Capture the cell that displays the provided text and extract its [X, Y] central coordinate. 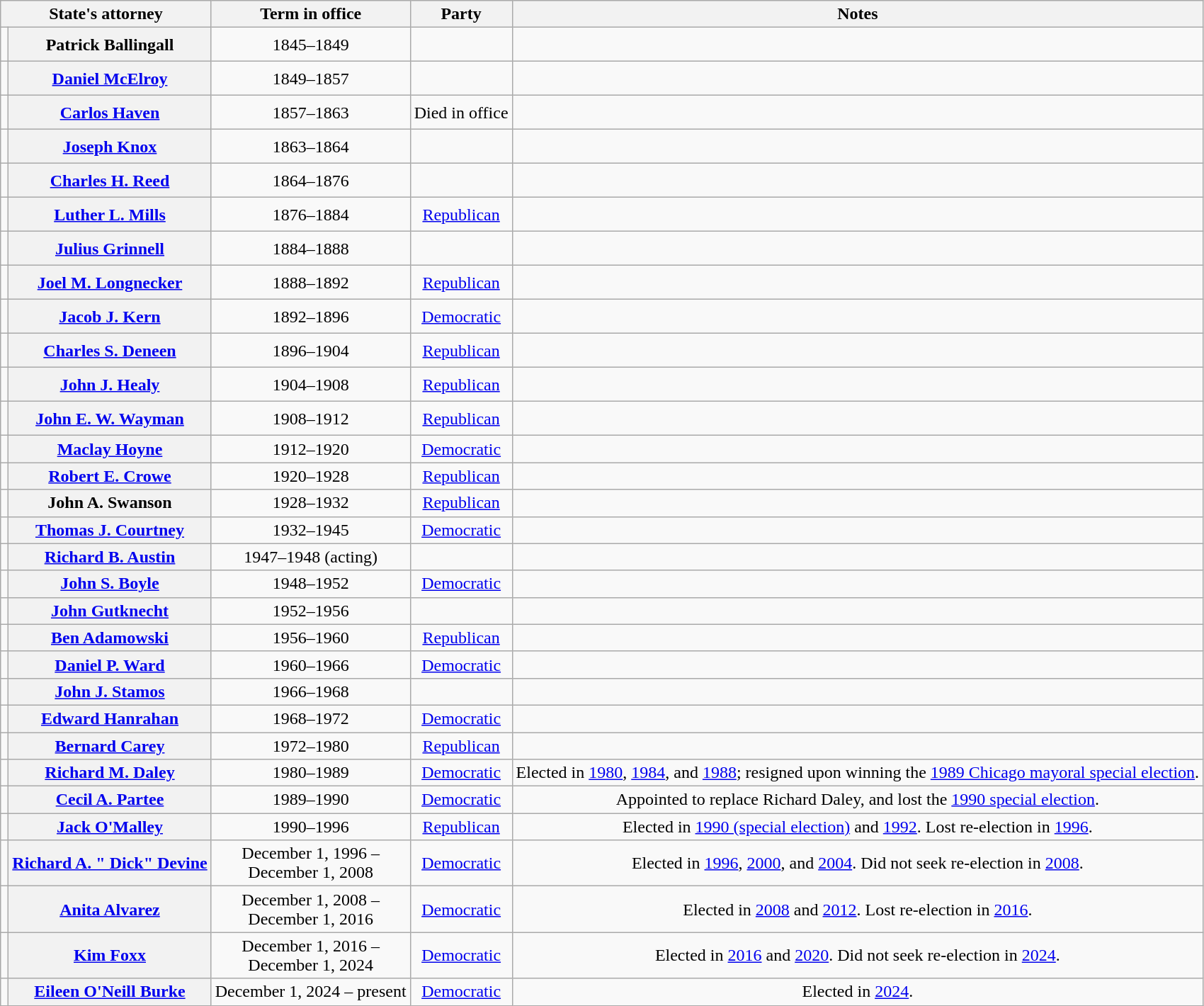
1908–1912 [310, 419]
1956–1960 [310, 638]
Bernard Carey [110, 746]
1960–1966 [310, 665]
Ben Adamowski [110, 638]
Elected in 2008 and 2012. Lost re-election in 2016. [858, 910]
1896–1904 [310, 351]
Jacob J. Kern [110, 317]
1932–1945 [310, 530]
Joel M. Longnecker [110, 283]
Elected in 2016 and 2020. Did not seek re-election in 2024. [858, 955]
1966–1968 [310, 691]
Died in office [461, 113]
1928–1932 [310, 503]
Elected in 1980, 1984, and 1988; resigned upon winning the 1989 Chicago mayoral special election. [858, 773]
Carlos Haven [110, 113]
December 1, 1996 –December 1, 2008 [310, 863]
John A. Swanson [110, 503]
1968–1972 [310, 718]
Edward Hanrahan [110, 718]
1849–1857 [310, 79]
Patrick Ballingall [110, 45]
Party [461, 14]
1912–1920 [310, 449]
Cecil A. Partee [110, 800]
Notes [858, 14]
Appointed to replace Richard Daley, and lost the 1990 special election. [858, 800]
1990–1996 [310, 827]
Charles S. Deneen [110, 351]
1952–1956 [310, 611]
1863–1864 [310, 147]
1884–1888 [310, 249]
Charles H. Reed [110, 181]
John E. W. Wayman [110, 419]
Thomas J. Courtney [110, 530]
Daniel McElroy [110, 79]
1876–1884 [310, 215]
Kim Foxx [110, 955]
1864–1876 [310, 181]
John J. Stamos [110, 691]
Elected in 2024. [858, 992]
Elected in 1990 (special election) and 1992. Lost re-election in 1996. [858, 827]
Daniel P. Ward [110, 665]
1948–1952 [310, 584]
Anita Alvarez [110, 910]
1904–1908 [310, 385]
Richard B. Austin [110, 557]
1989–1990 [310, 800]
December 1, 2016 –December 1, 2024 [310, 955]
1980–1989 [310, 773]
Richard A. " Dick" Devine [110, 863]
John J. Healy [110, 385]
John Gutknecht [110, 611]
John S. Boyle [110, 584]
Robert E. Crowe [110, 476]
1972–1980 [310, 746]
1845–1849 [310, 45]
Maclay Hoyne [110, 449]
Elected in 1996, 2000, and 2004. Did not seek re-election in 2008. [858, 863]
Luther L. Mills [110, 215]
State's attorney [106, 14]
Jack O'Malley [110, 827]
Term in office [310, 14]
1857–1863 [310, 113]
Richard M. Daley [110, 773]
Eileen O'Neill Burke [110, 992]
December 1, 2008 –December 1, 2016 [310, 910]
December 1, 2024 – present [310, 992]
1920–1928 [310, 476]
1947–1948 (acting) [310, 557]
Julius Grinnell [110, 249]
Joseph Knox [110, 147]
1888–1892 [310, 283]
1892–1896 [310, 317]
